Detect which cell encompasses the target text, then output its (X, Y) center coordinate. 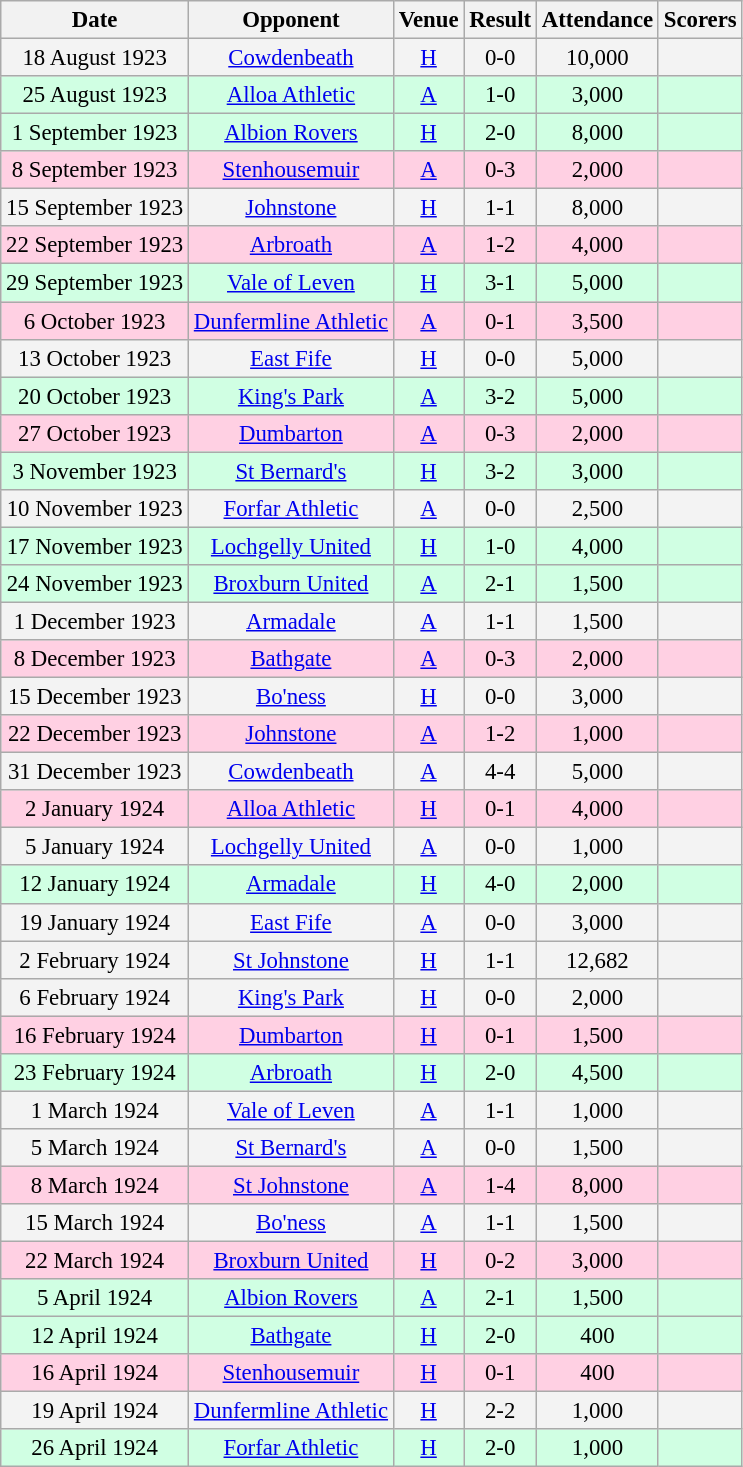
Venue (428, 20)
15 March 1924 (95, 1223)
5 April 1924 (95, 1298)
2-2 (500, 1411)
2 February 1924 (95, 960)
1 December 1923 (95, 621)
4,500 (597, 1073)
8 March 1924 (95, 1185)
Opponent (292, 20)
1 September 1923 (95, 133)
17 November 1923 (95, 546)
19 January 1924 (95, 922)
6 February 1924 (95, 997)
10 November 1923 (95, 509)
Scorers (700, 20)
Attendance (597, 20)
12 April 1924 (95, 1336)
16 February 1924 (95, 1035)
23 February 1924 (95, 1073)
19 April 1924 (95, 1411)
1-4 (500, 1185)
12,682 (597, 960)
8 September 1923 (95, 170)
4-0 (500, 885)
Forfar Athletic (292, 509)
6 October 1923 (95, 321)
15 September 1923 (95, 208)
Date (95, 20)
13 October 1923 (95, 358)
3,500 (597, 321)
0-2 (500, 1261)
27 October 1923 (95, 433)
10,000 (597, 58)
1 March 1924 (95, 1110)
3-1 (500, 283)
2 January 1924 (95, 809)
22 March 1924 (95, 1261)
8 December 1923 (95, 659)
2,500 (597, 509)
12 January 1924 (95, 885)
5 January 1924 (95, 847)
16 April 1924 (95, 1373)
Result (500, 20)
5 March 1924 (95, 1148)
22 September 1923 (95, 245)
20 October 1923 (95, 396)
18 August 1923 (95, 58)
29 September 1923 (95, 283)
4-4 (500, 772)
22 December 1923 (95, 734)
3 November 1923 (95, 471)
25 August 1923 (95, 95)
24 November 1923 (95, 584)
31 December 1923 (95, 772)
15 December 1923 (95, 697)
